Find where the given text appears and provide that cell's center as [x, y] coordinate. 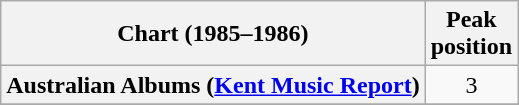
Chart (1985–1986) [213, 34]
Peakposition [471, 34]
3 [471, 85]
Australian Albums (Kent Music Report) [213, 85]
